Return the (x, y) coordinate for the center point of the cell that contains the specified text.  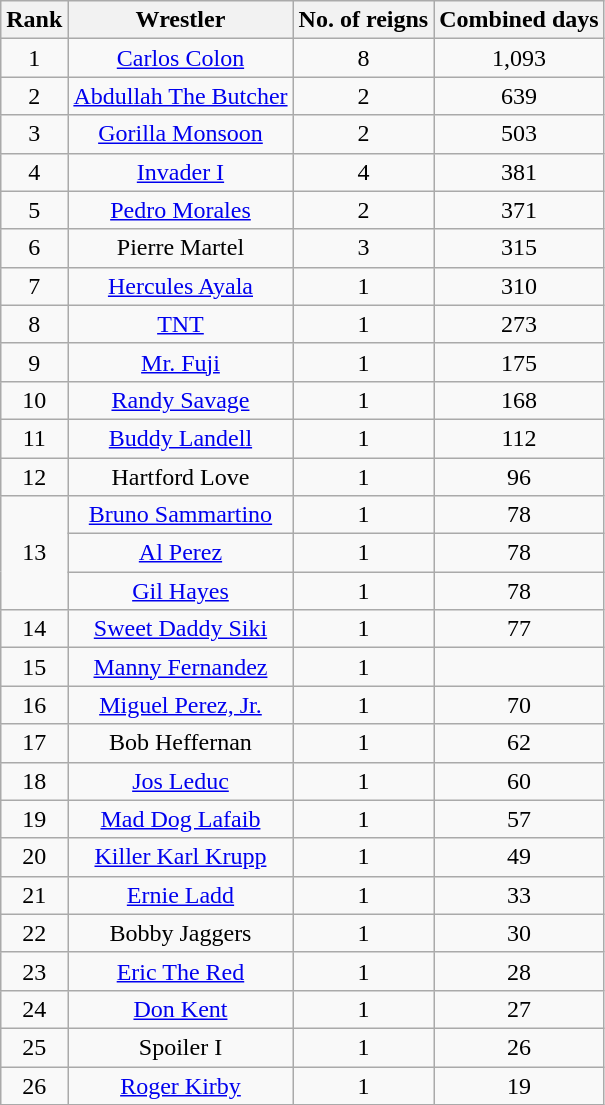
Roger Kirby (180, 1085)
15 (34, 667)
Ernie Ladd (180, 895)
Randy Savage (180, 400)
25 (34, 1047)
57 (519, 819)
315 (519, 248)
9 (34, 362)
Don Kent (180, 1009)
No. of reigns (364, 20)
62 (519, 743)
168 (519, 400)
Jos Leduc (180, 781)
Al Perez (180, 553)
Carlos Colon (180, 58)
70 (519, 705)
Combined days (519, 20)
17 (34, 743)
639 (519, 96)
10 (34, 400)
Spoiler I (180, 1047)
Abdullah The Butcher (180, 96)
Rank (34, 20)
Mr. Fuji (180, 362)
Gorilla Monsoon (180, 134)
24 (34, 1009)
13 (34, 553)
273 (519, 324)
20 (34, 857)
Gil Hayes (180, 591)
Killer Karl Krupp (180, 857)
96 (519, 477)
14 (34, 629)
16 (34, 705)
Mad Dog Lafaib (180, 819)
112 (519, 438)
77 (519, 629)
11 (34, 438)
381 (519, 172)
60 (519, 781)
Hercules Ayala (180, 286)
310 (519, 286)
Bob Heffernan (180, 743)
27 (519, 1009)
30 (519, 933)
Bobby Jaggers (180, 933)
12 (34, 477)
33 (519, 895)
Bruno Sammartino (180, 515)
1,093 (519, 58)
Eric The Red (180, 971)
22 (34, 933)
Hartford Love (180, 477)
503 (519, 134)
TNT (180, 324)
Manny Fernandez (180, 667)
Pedro Morales (180, 210)
7 (34, 286)
Invader I (180, 172)
23 (34, 971)
Pierre Martel (180, 248)
18 (34, 781)
Miguel Perez, Jr. (180, 705)
5 (34, 210)
Sweet Daddy Siki (180, 629)
49 (519, 857)
371 (519, 210)
28 (519, 971)
21 (34, 895)
Wrestler (180, 20)
6 (34, 248)
175 (519, 362)
Buddy Landell (180, 438)
